From the cell containing the given text, extract its center point as (X, Y) coordinate. 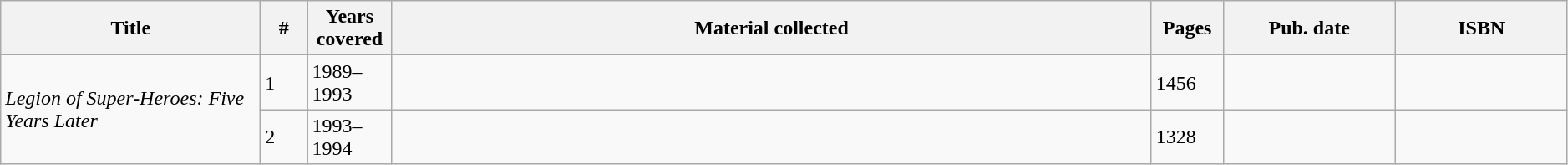
ISBN (1481, 28)
Legion of Super-Heroes: Five Years Later (130, 110)
Title (130, 28)
1989–1993 (349, 82)
2 (284, 137)
Years covered (349, 28)
1456 (1187, 82)
Material collected (772, 28)
Pub. date (1309, 28)
1993–1994 (349, 137)
1 (284, 82)
1328 (1187, 137)
# (284, 28)
Pages (1187, 28)
